Locate the cell with the specified text and output its (X, Y) center coordinate. 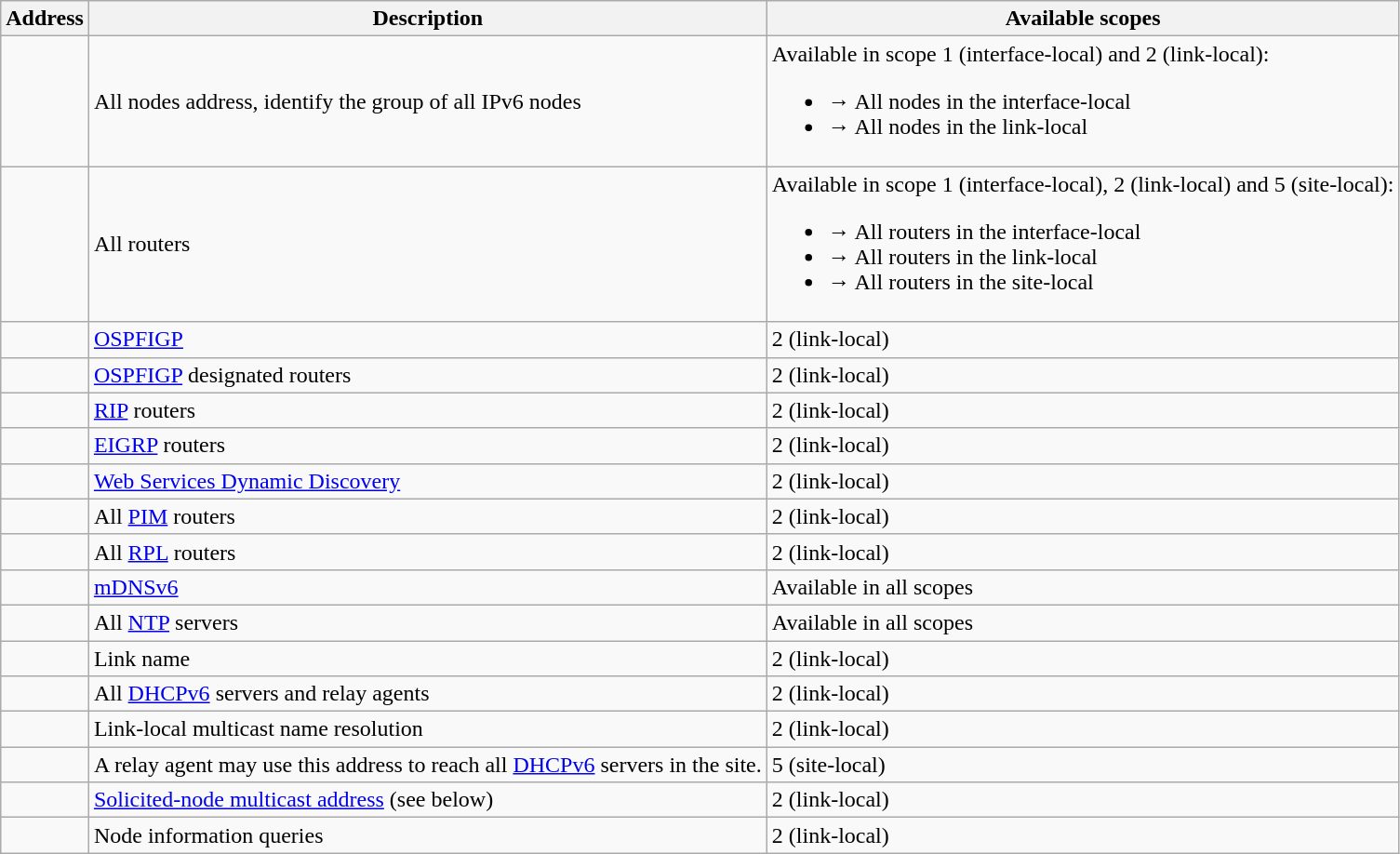
All RPL routers (428, 552)
All NTP servers (428, 622)
EIGRP routers (428, 446)
All nodes address, identify the group of all IPv6 nodes (428, 101)
Available in scope 1 (interface-local) and 2 (link-local): → All nodes in the interface-local → All nodes in the link-local (1083, 101)
All PIM routers (428, 516)
5 (site-local) (1083, 765)
Solicited-node multicast address (see below) (428, 800)
Web Services Dynamic Discovery (428, 481)
Link-local multicast name resolution (428, 729)
Description (428, 19)
Available scopes (1083, 19)
All routers (428, 244)
Node information queries (428, 835)
RIP routers (428, 410)
OSPFIGP designated routers (428, 375)
All DHCPv6 servers and relay agents (428, 694)
Link name (428, 658)
mDNSv6 (428, 587)
Address (45, 19)
A relay agent may use this address to reach all DHCPv6 servers in the site. (428, 765)
OSPFIGP (428, 340)
